Output the (X, Y) coordinate of the center of the cell containing the given text.  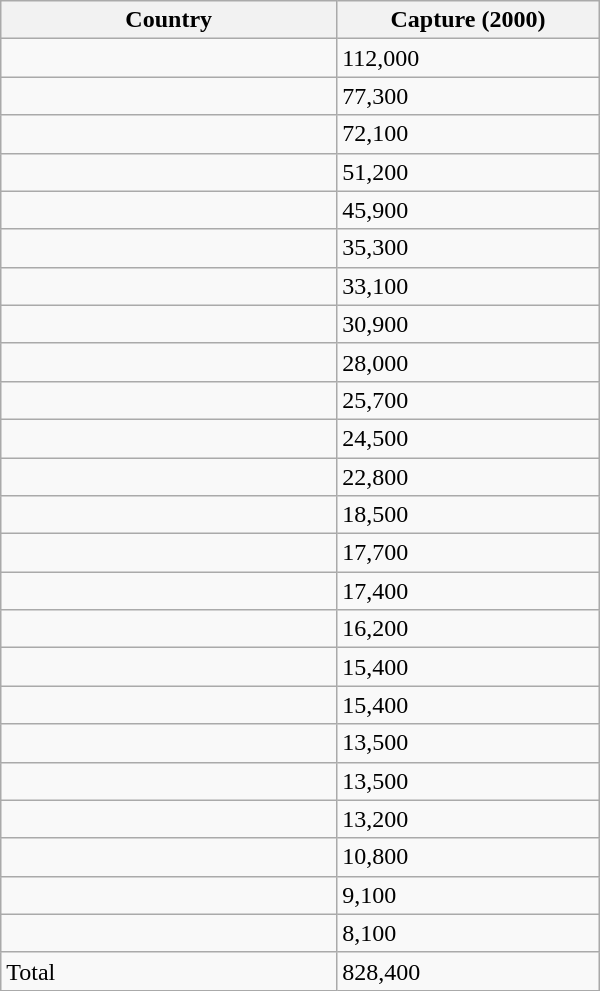
9,100 (468, 895)
33,100 (468, 286)
18,500 (468, 515)
Country (169, 20)
17,400 (468, 591)
22,800 (468, 477)
828,400 (468, 971)
17,700 (468, 553)
24,500 (468, 438)
8,100 (468, 933)
77,300 (468, 96)
45,900 (468, 210)
35,300 (468, 248)
28,000 (468, 362)
Capture (2000) (468, 20)
13,200 (468, 819)
30,900 (468, 324)
Total (169, 971)
16,200 (468, 629)
10,800 (468, 857)
72,100 (468, 134)
25,700 (468, 400)
51,200 (468, 172)
112,000 (468, 58)
